Scan for the cell matching the given text and deliver its [X, Y] coordinate at center. 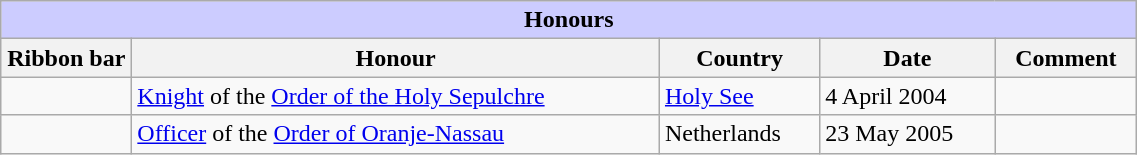
23 May 2005 [908, 134]
Holy See [739, 96]
Date [908, 58]
Officer of the Order of Oranje-Nassau [396, 134]
Honours [569, 20]
Ribbon bar [66, 58]
Honour [396, 58]
Knight of the Order of the Holy Sepulchre [396, 96]
Netherlands [739, 134]
Country [739, 58]
4 April 2004 [908, 96]
Comment [1066, 58]
